Identify which cell holds the provided text, then report its [X, Y] central coordinate. 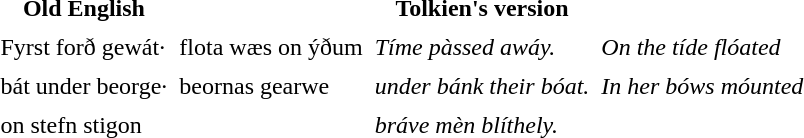
Tíme pàssed awáy. [482, 47]
under bánk their bóat. [482, 86]
flota wæs on ýðum [271, 47]
beornas gearwe [271, 86]
